Output the (X, Y) coordinate of the center of the cell containing the given text.  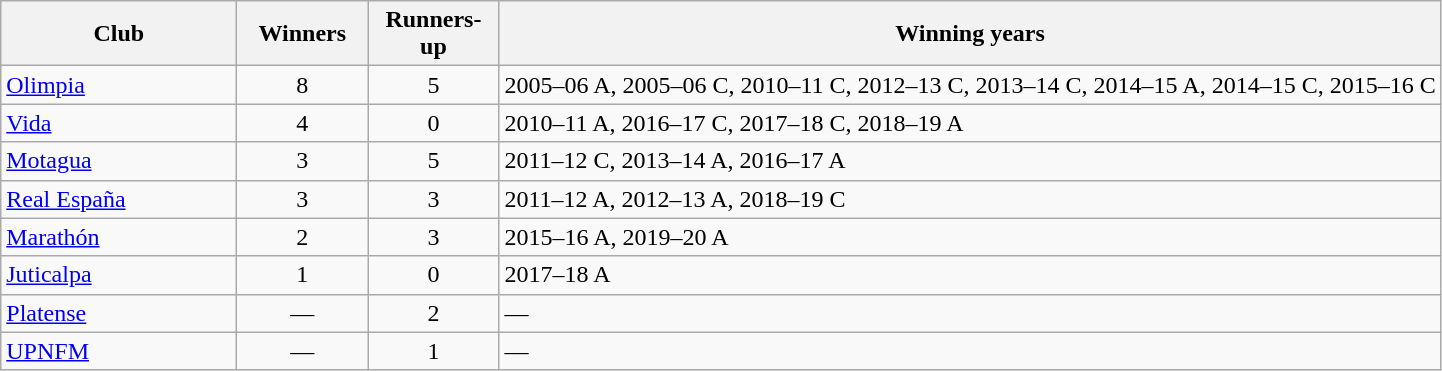
Juticalpa (119, 275)
8 (302, 85)
2011–12 C, 2013–14 A, 2016–17 A (970, 161)
Motagua (119, 161)
Club (119, 34)
2005–06 A, 2005–06 C, 2010–11 C, 2012–13 C, 2013–14 C, 2014–15 A, 2014–15 C, 2015–16 C (970, 85)
Winners (302, 34)
2015–16 A, 2019–20 A (970, 237)
UPNFM (119, 351)
Real España (119, 199)
Winning years (970, 34)
Platense (119, 313)
Runners-up (434, 34)
Vida (119, 123)
2017–18 A (970, 275)
Marathón (119, 237)
Olimpia (119, 85)
2010–11 A, 2016–17 C, 2017–18 C, 2018–19 A (970, 123)
4 (302, 123)
2011–12 A, 2012–13 A, 2018–19 C (970, 199)
